Find where the given text appears and provide that cell's center as (x, y) coordinate. 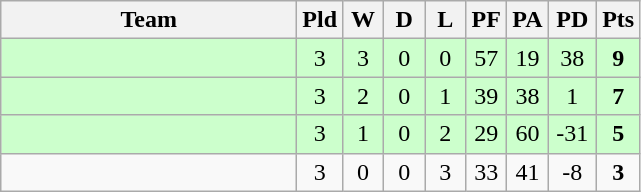
41 (528, 172)
7 (618, 96)
Team (149, 20)
PA (528, 20)
-8 (572, 172)
PD (572, 20)
57 (486, 58)
W (364, 20)
9 (618, 58)
PF (486, 20)
33 (486, 172)
60 (528, 134)
-31 (572, 134)
L (446, 20)
39 (486, 96)
29 (486, 134)
Pts (618, 20)
5 (618, 134)
19 (528, 58)
D (404, 20)
Pld (320, 20)
